Search for the cell housing the specified text and yield its [X, Y] center coordinate. 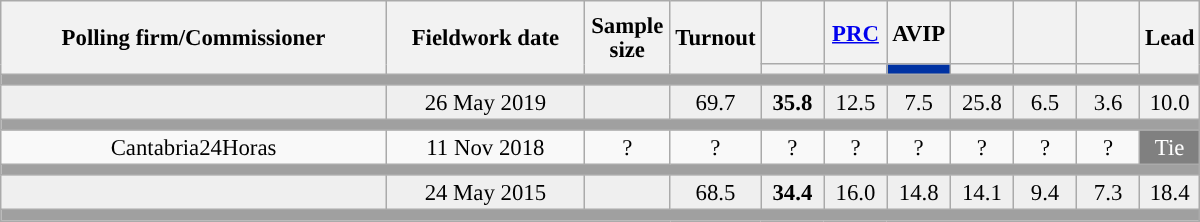
9.4 [1044, 194]
Fieldwork date [485, 38]
PRC [856, 32]
3.6 [1108, 102]
Sample size [627, 38]
25.8 [982, 102]
7.3 [1108, 194]
Cantabria24Horas [194, 148]
Turnout [716, 38]
7.5 [918, 102]
AVIP [918, 32]
26 May 2019 [485, 102]
16.0 [856, 194]
11 Nov 2018 [485, 148]
6.5 [1044, 102]
34.4 [792, 194]
18.4 [1170, 194]
Tie [1170, 148]
69.7 [716, 102]
Polling firm/Commissioner [194, 38]
12.5 [856, 102]
Lead [1170, 38]
10.0 [1170, 102]
68.5 [716, 194]
24 May 2015 [485, 194]
35.8 [792, 102]
14.8 [918, 194]
14.1 [982, 194]
